Locate the cell with the specified text and output its (X, Y) center coordinate. 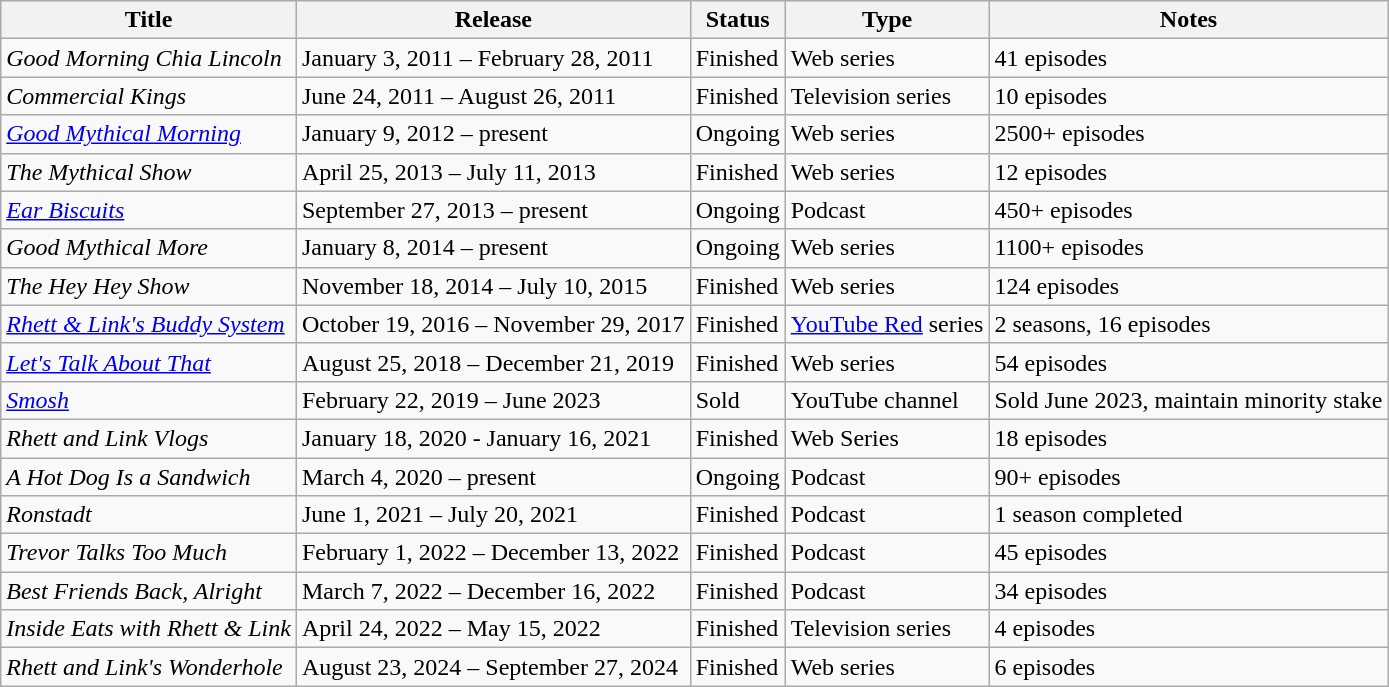
10 episodes (1188, 96)
YouTube Red series (887, 324)
January 9, 2012 – present (493, 134)
2500+ episodes (1188, 134)
Sold (738, 400)
Let's Talk About That (149, 362)
54 episodes (1188, 362)
Good Mythical More (149, 248)
April 24, 2022 – May 15, 2022 (493, 629)
Trevor Talks Too Much (149, 553)
June 1, 2021 – July 20, 2021 (493, 515)
September 27, 2013 – present (493, 210)
August 23, 2024 – September 27, 2024 (493, 667)
The Hey Hey Show (149, 286)
6 episodes (1188, 667)
12 episodes (1188, 172)
April 25, 2013 – July 11, 2013 (493, 172)
Release (493, 20)
90+ episodes (1188, 477)
Ear Biscuits (149, 210)
Rhett and Link's Wonderhole (149, 667)
41 episodes (1188, 58)
Good Mythical Morning (149, 134)
450+ episodes (1188, 210)
1100+ episodes (1188, 248)
YouTube channel (887, 400)
Commercial Kings (149, 96)
Type (887, 20)
Best Friends Back, Alright (149, 591)
Good Morning Chia Lincoln (149, 58)
June 24, 2011 – August 26, 2011 (493, 96)
February 22, 2019 – June 2023 (493, 400)
2 seasons, 16 episodes (1188, 324)
Notes (1188, 20)
34 episodes (1188, 591)
August 25, 2018 – December 21, 2019 (493, 362)
18 episodes (1188, 438)
March 7, 2022 – December 16, 2022 (493, 591)
4 episodes (1188, 629)
March 4, 2020 – present (493, 477)
124 episodes (1188, 286)
Rhett & Link's Buddy System (149, 324)
1 season completed (1188, 515)
November 18, 2014 – July 10, 2015 (493, 286)
Sold June 2023, maintain minority stake (1188, 400)
Inside Eats with Rhett & Link (149, 629)
Smosh (149, 400)
Web Series (887, 438)
Title (149, 20)
Ronstadt (149, 515)
45 episodes (1188, 553)
Rhett and Link Vlogs (149, 438)
October 19, 2016 – November 29, 2017 (493, 324)
A Hot Dog Is a Sandwich (149, 477)
February 1, 2022 – December 13, 2022 (493, 553)
Status (738, 20)
The Mythical Show (149, 172)
January 3, 2011 – February 28, 2011 (493, 58)
January 8, 2014 – present (493, 248)
January 18, 2020 - January 16, 2021 (493, 438)
